Capture the cell that displays the provided text and extract its (x, y) central coordinate. 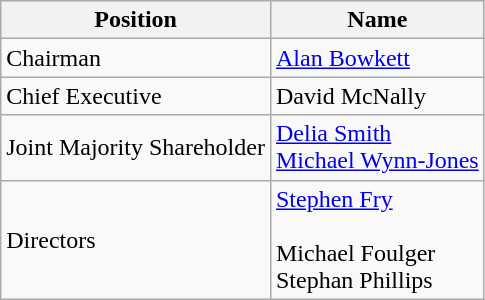
Alan Bowkett (377, 58)
Chairman (136, 58)
Directors (136, 240)
Stephen Fry Michael Foulger Stephan Phillips (377, 240)
Name (377, 20)
Chief Executive (136, 96)
Position (136, 20)
David McNally (377, 96)
Delia Smith Michael Wynn-Jones (377, 148)
Joint Majority Shareholder (136, 148)
